Return (x, y) of the center of cell containing provided text 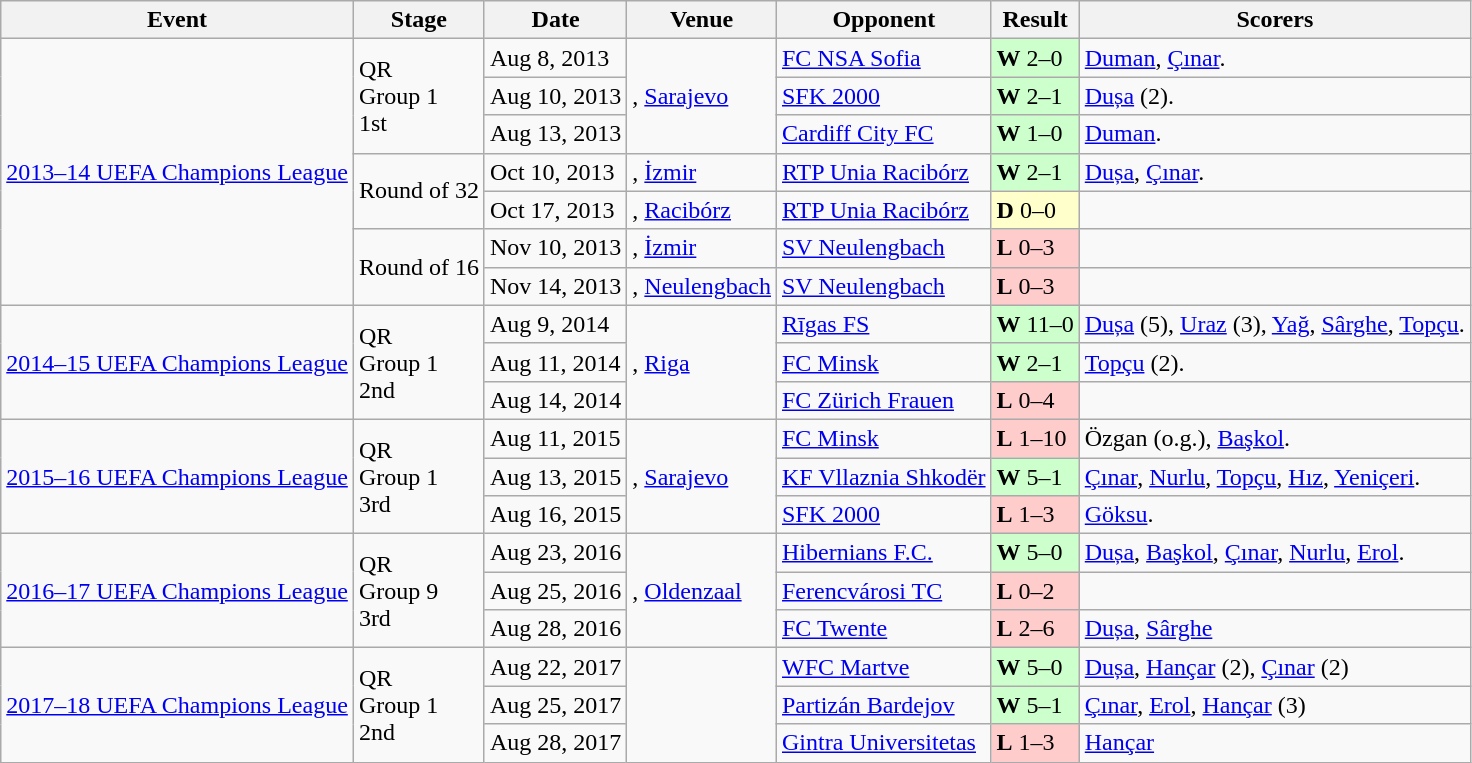
Result (1035, 20)
L 2–6 (1035, 629)
Event (178, 20)
Hançar (1274, 743)
2014–15 UEFA Champions League (178, 362)
Aug 25, 2016 (555, 591)
Çınar, Nurlu, Topçu, Hız, Yeniçeri. (1274, 477)
Round of 32 (418, 191)
2015–16 UEFA Champions League (178, 476)
Göksu. (1274, 515)
QRGroup 11st (418, 96)
Dușa (2). (1274, 96)
L 1–10 (1035, 438)
FC NSA Sofia (884, 58)
Gintra Universitetas (884, 743)
Aug 16, 2015 (555, 515)
Dușa (5), Uraz (3), Yağ, Sârghe, Topçu. (1274, 324)
Aug 13, 2013 (555, 134)
Dușa, Çınar. (1274, 172)
Round of 16 (418, 267)
Rīgas FS (884, 324)
, Riga (702, 362)
Cardiff City FC (884, 134)
Çınar, Erol, Hançar (3) (1274, 705)
Duman. (1274, 134)
Aug 28, 2016 (555, 629)
Dușa, Sârghe (1274, 629)
L 0–2 (1035, 591)
D 0–0 (1035, 210)
Topçu (2). (1274, 362)
Date (555, 20)
KF Vllaznia Shkodër (884, 477)
FC Twente (884, 629)
Aug 25, 2017 (555, 705)
Nov 14, 2013 (555, 286)
2013–14 UEFA Champions League (178, 172)
Aug 23, 2016 (555, 553)
Aug 28, 2017 (555, 743)
Scorers (1274, 20)
Aug 14, 2014 (555, 400)
Aug 11, 2014 (555, 362)
Stage (418, 20)
W 2–0 (1035, 58)
Venue (702, 20)
Aug 13, 2015 (555, 477)
Dușa, Hançar (2), Çınar (2) (1274, 667)
, Neulengbach (702, 286)
Aug 11, 2015 (555, 438)
2017–18 UEFA Champions League (178, 705)
Aug 8, 2013 (555, 58)
Opponent (884, 20)
WFC Martve (884, 667)
, Oldenzaal (702, 591)
QRGroup 13rd (418, 476)
Aug 9, 2014 (555, 324)
, Racibórz (702, 210)
2016–17 UEFA Champions League (178, 591)
Aug 22, 2017 (555, 667)
Ferencvárosi TC (884, 591)
W 1–0 (1035, 134)
Özgan (o.g.), Başkol. (1274, 438)
Dușa, Başkol, Çınar, Nurlu, Erol. (1274, 553)
W 11–0 (1035, 324)
QRGroup 93rd (418, 591)
Partizán Bardejov (884, 705)
L 0–4 (1035, 400)
Aug 10, 2013 (555, 96)
Nov 10, 2013 (555, 248)
Oct 17, 2013 (555, 210)
Oct 10, 2013 (555, 172)
Hibernians F.C. (884, 553)
FC Zürich Frauen (884, 400)
Duman, Çınar. (1274, 58)
